Search for the cell housing the specified text and yield its (x, y) center coordinate. 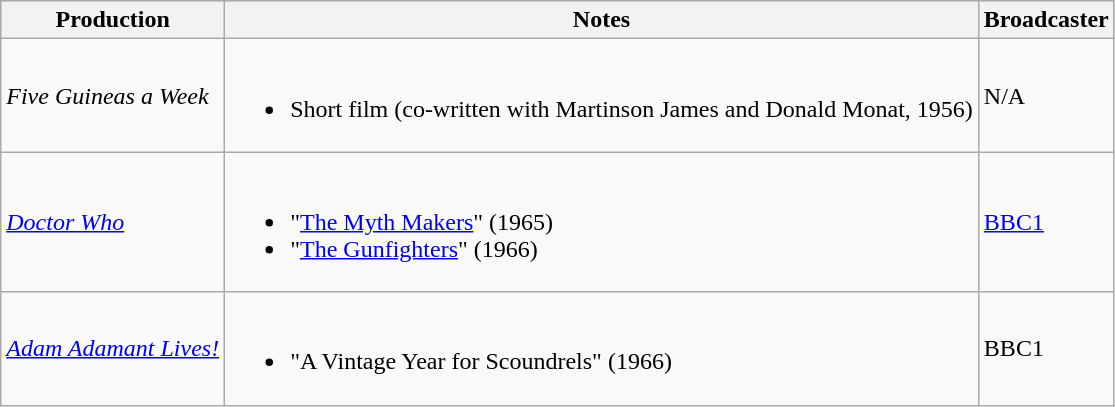
"The Myth Makers" (1965)"The Gunfighters" (1966) (602, 222)
N/A (1046, 96)
Production (113, 20)
Broadcaster (1046, 20)
Notes (602, 20)
Adam Adamant Lives! (113, 348)
Short film (co-written with Martinson James and Donald Monat, 1956) (602, 96)
Five Guineas a Week (113, 96)
Doctor Who (113, 222)
"A Vintage Year for Scoundrels" (1966) (602, 348)
